Capture the cell that displays the provided text and extract its (X, Y) central coordinate. 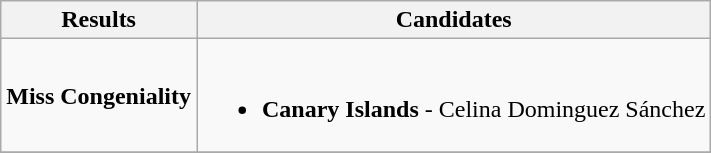
Canary Islands - Celina Dominguez Sánchez (453, 96)
Miss Congeniality (99, 96)
Results (99, 20)
Candidates (453, 20)
